Search for the cell housing the specified text and yield its [X, Y] center coordinate. 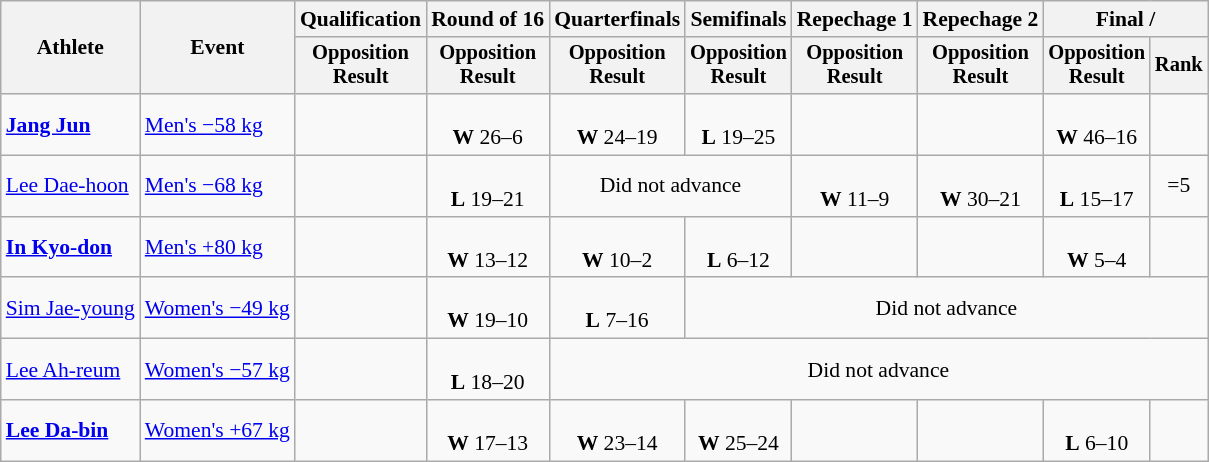
In Kyo-don [70, 248]
Quarterfinals [617, 19]
L 18–20 [488, 370]
L 19–25 [738, 124]
Event [218, 48]
Qualification [360, 19]
Lee Dae-hoon [70, 186]
Final / [1125, 19]
W 23–14 [617, 430]
W 11–9 [855, 186]
L 19–21 [488, 186]
Lee Ah-reum [70, 370]
L 6–12 [738, 248]
W 24–19 [617, 124]
Women's −57 kg [218, 370]
Rank [1179, 66]
W 25–24 [738, 430]
W 17–13 [488, 430]
Women's +67 kg [218, 430]
=5 [1179, 186]
Men's −68 kg [218, 186]
Repechage 2 [981, 19]
L 15–17 [1096, 186]
Jang Jun [70, 124]
W 26–6 [488, 124]
Lee Da-bin [70, 430]
Round of 16 [488, 19]
W 30–21 [981, 186]
W 5–4 [1096, 248]
Men's −58 kg [218, 124]
Repechage 1 [855, 19]
L 7–16 [617, 308]
W 13–12 [488, 248]
Women's −49 kg [218, 308]
Men's +80 kg [218, 248]
L 6–10 [1096, 430]
W 46–16 [1096, 124]
W 10–2 [617, 248]
Semifinals [738, 19]
W 19–10 [488, 308]
Sim Jae-young [70, 308]
Athlete [70, 48]
